Detect which cell encompasses the target text, then output its (x, y) center coordinate. 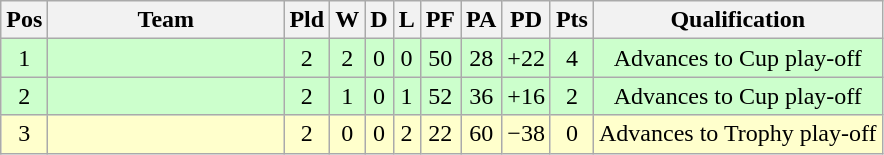
28 (482, 58)
D (379, 20)
3 (24, 134)
+16 (526, 96)
Team (166, 20)
Pld (307, 20)
Pts (572, 20)
Advances to Trophy play-off (738, 134)
+22 (526, 58)
Pos (24, 20)
PF (440, 20)
60 (482, 134)
4 (572, 58)
50 (440, 58)
PD (526, 20)
PA (482, 20)
52 (440, 96)
L (406, 20)
W (348, 20)
36 (482, 96)
Qualification (738, 20)
−38 (526, 134)
22 (440, 134)
